From the cell containing the given text, extract its center point as (x, y) coordinate. 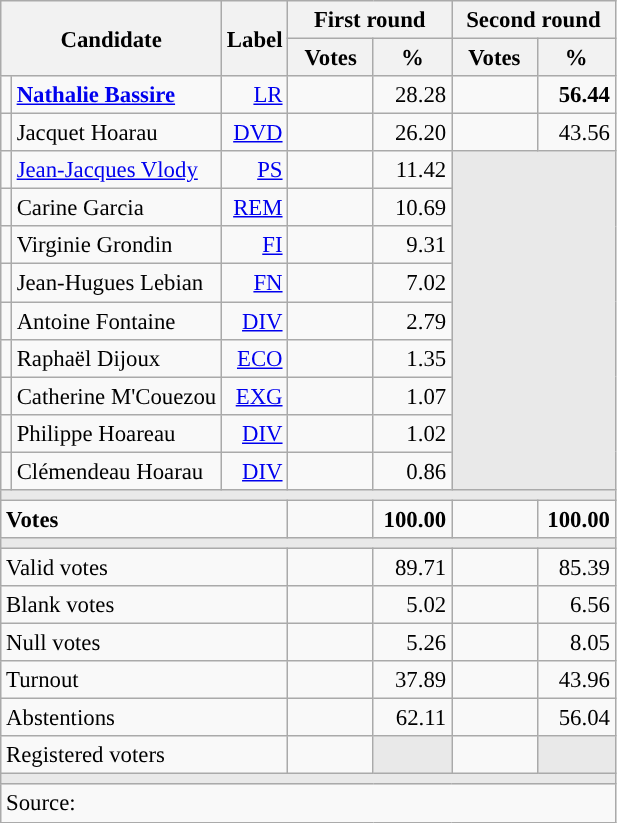
Nathalie Bassire (116, 95)
28.28 (412, 95)
Label (255, 38)
6.56 (576, 605)
7.02 (412, 283)
Registered voters (144, 755)
Jacquet Hoarau (116, 133)
Second round (534, 20)
56.04 (576, 718)
Philippe Hoareau (116, 433)
1.07 (412, 396)
1.35 (412, 358)
Clémendeau Hoarau (116, 471)
Virginie Grondin (116, 245)
ECO (255, 358)
43.56 (576, 133)
37.89 (412, 680)
Null votes (144, 643)
PS (255, 170)
Blank votes (144, 605)
DVD (255, 133)
5.02 (412, 605)
Candidate (112, 38)
0.86 (412, 471)
11.42 (412, 170)
REM (255, 208)
1.02 (412, 433)
LR (255, 95)
89.71 (412, 567)
Antoine Fontaine (116, 321)
56.44 (576, 95)
2.79 (412, 321)
First round (370, 20)
43.96 (576, 680)
5.26 (412, 643)
Catherine M'Couezou (116, 396)
85.39 (576, 567)
Abstentions (144, 718)
FN (255, 283)
Jean-Jacques Vlody (116, 170)
Source: (308, 804)
FI (255, 245)
8.05 (576, 643)
9.31 (412, 245)
Valid votes (144, 567)
10.69 (412, 208)
62.11 (412, 718)
Jean-Hugues Lebian (116, 283)
Turnout (144, 680)
Raphaël Dijoux (116, 358)
EXG (255, 396)
Carine Garcia (116, 208)
26.20 (412, 133)
